Extract the [X, Y] coordinate from the center of the cell holding the provided text.  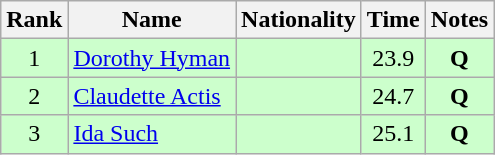
Dorothy Hyman [152, 58]
1 [34, 58]
Ida Such [152, 134]
Nationality [299, 20]
Claudette Actis [152, 96]
24.7 [393, 96]
2 [34, 96]
Time [393, 20]
25.1 [393, 134]
Name [152, 20]
Notes [459, 20]
23.9 [393, 58]
Rank [34, 20]
3 [34, 134]
